Search for the cell housing the specified text and yield its (x, y) center coordinate. 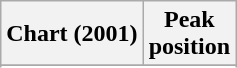
Peakposition (189, 34)
Chart (2001) (72, 34)
